Scan for the cell matching the given text and deliver its (x, y) coordinate at center. 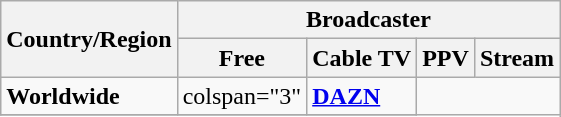
Cable TV (362, 58)
Stream (516, 58)
DAZN (362, 96)
PPV (446, 58)
Broadcaster (368, 20)
Country/Region (89, 39)
colspan="3" (242, 96)
Worldwide (89, 96)
Free (242, 58)
